Output the (x, y) coordinate of the center of the cell containing the given text.  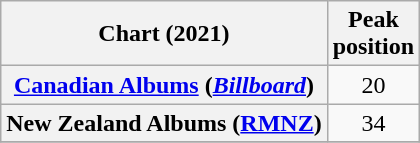
20 (373, 85)
Chart (2021) (164, 34)
Canadian Albums (Billboard) (164, 85)
New Zealand Albums (RMNZ) (164, 123)
Peakposition (373, 34)
34 (373, 123)
